Output the (x, y) coordinate of the center of the cell containing the given text.  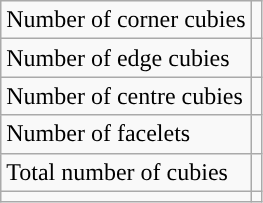
Number of centre cubies (126, 96)
Number of corner cubies (126, 20)
Total number of cubies (126, 172)
Number of edge cubies (126, 58)
Number of facelets (126, 134)
